Identify which cell holds the provided text, then report its (x, y) central coordinate. 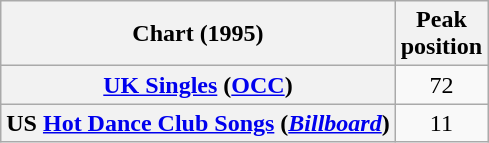
US Hot Dance Club Songs (Billboard) (198, 123)
Chart (1995) (198, 34)
11 (441, 123)
UK Singles (OCC) (198, 85)
Peakposition (441, 34)
72 (441, 85)
